For the text-containing cell, return its midpoint in (x, y) coordinate format. 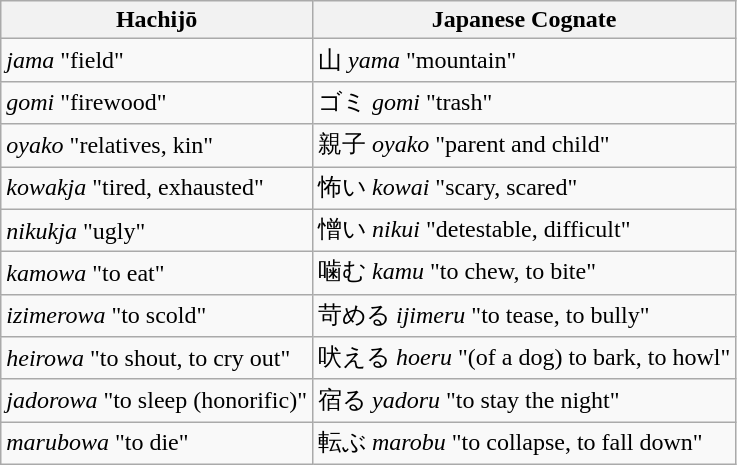
kamowa "to eat" (157, 274)
吠える hoeru "(of a dog) to bark, to howl" (524, 358)
苛める ijimeru "to tease, to bully" (524, 316)
宿る yadoru "to stay the night" (524, 400)
gomi "firewood" (157, 102)
親子 oyako "parent and child" (524, 146)
izimerowa "to scold" (157, 316)
ゴミ gomi "trash" (524, 102)
heirowa "to shout, to cry out" (157, 358)
oyako "relatives, kin" (157, 146)
jadorowa "to sleep (honorific)" (157, 400)
nikukja "ugly" (157, 230)
噛む kamu "to chew, to bite" (524, 274)
Hachijō (157, 20)
kowakja "tired, exhausted" (157, 188)
山 yama "mountain" (524, 60)
marubowa "to die" (157, 444)
jama "field" (157, 60)
怖い kowai "scary, scared" (524, 188)
憎い nikui "detestable, difficult" (524, 230)
転ぶ marobu "to collapse, to fall down" (524, 444)
Japanese Cognate (524, 20)
